Identify which cell holds the provided text, then report its [x, y] central coordinate. 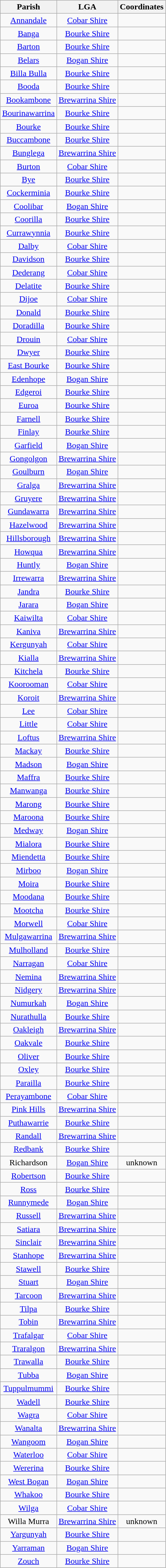
Drouin [29, 339]
Kergunyah [29, 645]
Sinclair [29, 1242]
Nurathulla [29, 1017]
Tobin [29, 1322]
Banga [29, 34]
Mulholland [29, 950]
Nidgery [29, 990]
Billa Bulla [29, 73]
Doradilla [29, 326]
Moodana [29, 897]
Hazelwood [29, 525]
Mirboo [29, 870]
Wanalta [29, 1428]
Oliver [29, 1056]
Kitchela [29, 671]
Koroit [29, 698]
Barton [29, 47]
Tarcoon [29, 1295]
West Bogan [29, 1481]
Yarraman [29, 1548]
LGA [87, 7]
Randall [29, 1136]
Maffra [29, 777]
Zouch [29, 1561]
Trafalgar [29, 1335]
Oxley [29, 1070]
Oakvale [29, 1043]
Whakoo [29, 1495]
Morwell [29, 923]
Marong [29, 804]
East Bourke [29, 365]
Howqua [29, 551]
Buccambone [29, 140]
Mackay [29, 751]
Belars [29, 60]
Kialla [29, 658]
Wadell [29, 1402]
Edgeroi [29, 392]
Bourke [29, 126]
Bye [29, 180]
Little [29, 724]
Dalby [29, 246]
Dijoe [29, 299]
Richardson [29, 1162]
Waterloo [29, 1455]
Puthawarrie [29, 1123]
Coolibar [29, 206]
Russell [29, 1216]
Tubba [29, 1375]
Kaiwilta [29, 618]
Trawalla [29, 1362]
Jarara [29, 605]
Wererina [29, 1468]
Koorooman [29, 684]
Kaniva [29, 631]
Gundawarra [29, 512]
Mootcha [29, 910]
Loftus [29, 737]
Currawynnia [29, 233]
Gruyere [29, 498]
Willa Murra [29, 1521]
Medway [29, 831]
Edenhope [29, 379]
Wilga [29, 1508]
Gralga [29, 485]
Wagra [29, 1415]
Goulburn [29, 472]
Irrewarra [29, 578]
Redbank [29, 1149]
Ross [29, 1189]
Finlay [29, 432]
Delatite [29, 286]
Huntly [29, 565]
Robertson [29, 1176]
Davidson [29, 259]
Madson [29, 764]
Oakleigh [29, 1030]
Dederang [29, 273]
Bookambone [29, 100]
Booda [29, 87]
Narragan [29, 963]
Nemina [29, 976]
Yargunyah [29, 1534]
Donald [29, 312]
Garfield [29, 445]
Moira [29, 884]
Stawell [29, 1269]
Runnymede [29, 1202]
Parish [29, 7]
Cockerminia [29, 193]
Coordinates [142, 7]
Maroona [29, 817]
Manwanga [29, 790]
Wangoom [29, 1442]
Tilpa [29, 1309]
Miendetta [29, 857]
Gongolgon [29, 459]
Farnell [29, 419]
Annandale [29, 20]
Satiara [29, 1229]
Stuart [29, 1282]
Parailla [29, 1083]
Bourinawarrina [29, 113]
Numurkah [29, 1003]
Dwyer [29, 352]
Coorilla [29, 220]
Perayambone [29, 1096]
Pink Hills [29, 1109]
Bunglega [29, 153]
Euroa [29, 406]
Hillsborough [29, 538]
Mulgawarrina [29, 937]
Stanhope [29, 1256]
Traralgon [29, 1348]
Burton [29, 166]
Mialora [29, 844]
Jandra [29, 592]
Tuppulmummi [29, 1388]
Lee [29, 711]
